Search for the cell housing the specified text and yield its (X, Y) center coordinate. 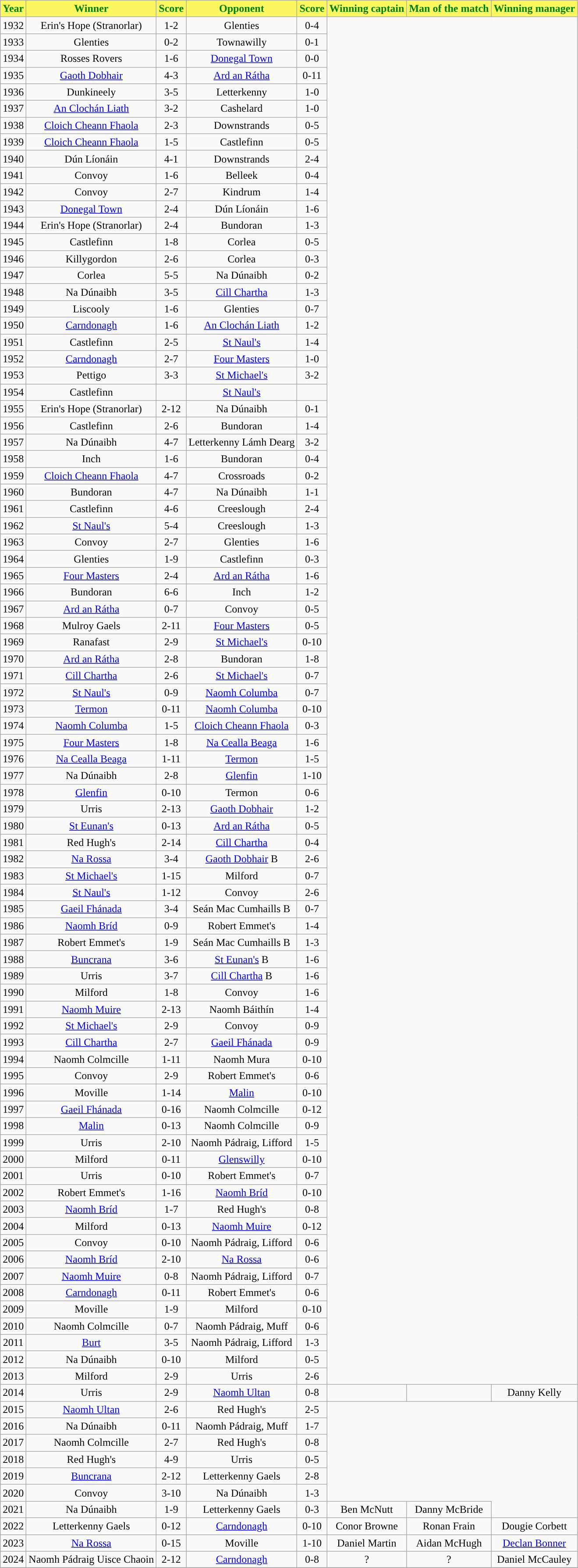
1939 (13, 142)
1944 (13, 226)
1938 (13, 125)
6-6 (171, 592)
2018 (13, 1459)
2011 (13, 1343)
1952 (13, 359)
1991 (13, 1009)
1982 (13, 859)
2022 (13, 1526)
2013 (13, 1376)
1-14 (171, 1093)
Rosses Rovers (91, 59)
1-12 (171, 892)
1965 (13, 576)
Crossroads (242, 475)
2007 (13, 1276)
Winning manager (535, 9)
1943 (13, 209)
Daniel Martin (367, 1543)
1998 (13, 1126)
Ranafast (91, 642)
1953 (13, 375)
Townawilly (242, 42)
Liscooly (91, 309)
1987 (13, 942)
1956 (13, 425)
1957 (13, 442)
1940 (13, 159)
1951 (13, 342)
Burt (91, 1343)
2019 (13, 1476)
5-5 (171, 276)
1997 (13, 1109)
1955 (13, 409)
2008 (13, 1293)
1968 (13, 626)
1960 (13, 492)
2023 (13, 1543)
Conor Browne (367, 1526)
1993 (13, 1043)
1936 (13, 92)
Killygordon (91, 259)
Man of the match (449, 9)
3-6 (171, 959)
1980 (13, 826)
Ronan Frain (449, 1526)
Cill Chartha B (242, 976)
Belleek (242, 175)
1-15 (171, 876)
1942 (13, 192)
Glenswilly (242, 1159)
2003 (13, 1209)
2006 (13, 1259)
Daniel McCauley (535, 1560)
1973 (13, 709)
1984 (13, 892)
3-7 (171, 976)
1978 (13, 793)
2005 (13, 1242)
Gaoth Dobhair B (242, 859)
1992 (13, 1026)
Ben McNutt (367, 1509)
1976 (13, 759)
1985 (13, 909)
2016 (13, 1426)
0-16 (171, 1109)
1989 (13, 976)
1983 (13, 876)
2002 (13, 1193)
St Eunan's B (242, 959)
Winning captain (367, 9)
0-0 (312, 59)
3-3 (171, 375)
1950 (13, 326)
St Eunan's (91, 826)
1966 (13, 592)
2024 (13, 1560)
1948 (13, 292)
4-9 (171, 1459)
1971 (13, 676)
4-6 (171, 509)
1945 (13, 242)
2-11 (171, 626)
Opponent (242, 9)
Cashelard (242, 109)
3-10 (171, 1493)
1970 (13, 659)
1986 (13, 926)
0-15 (171, 1543)
1-16 (171, 1193)
2009 (13, 1310)
2-14 (171, 842)
Letterkenny (242, 92)
Danny McBride (449, 1509)
2021 (13, 1509)
1949 (13, 309)
2001 (13, 1176)
Naomh Pádraig Uisce Chaoin (91, 1560)
Winner (91, 9)
1969 (13, 642)
Dougie Corbett (535, 1526)
1975 (13, 743)
Declan Bonner (535, 1543)
Mulroy Gaels (91, 626)
2012 (13, 1359)
2020 (13, 1493)
Aidan McHugh (449, 1543)
1972 (13, 692)
Pettigo (91, 375)
2004 (13, 1226)
1977 (13, 776)
Letterkenny Lámh Dearg (242, 442)
Naomh Mura (242, 1059)
1979 (13, 809)
2000 (13, 1159)
1996 (13, 1093)
1990 (13, 992)
1954 (13, 392)
1962 (13, 526)
1-1 (312, 492)
1995 (13, 1076)
1941 (13, 175)
1961 (13, 509)
1934 (13, 59)
1963 (13, 542)
4-1 (171, 159)
1967 (13, 609)
Naomh Báithín (242, 1009)
1958 (13, 459)
1964 (13, 559)
Year (13, 9)
1932 (13, 25)
1999 (13, 1143)
Danny Kelly (535, 1393)
1994 (13, 1059)
4-3 (171, 75)
2014 (13, 1393)
5-4 (171, 526)
1988 (13, 959)
1974 (13, 726)
Dunkineely (91, 92)
1933 (13, 42)
Kindrum (242, 192)
1947 (13, 276)
2015 (13, 1409)
1959 (13, 475)
1937 (13, 109)
2017 (13, 1443)
2010 (13, 1326)
1981 (13, 842)
2-3 (171, 125)
1946 (13, 259)
1935 (13, 75)
